Output the (X, Y) coordinate of the center of the cell containing the given text.  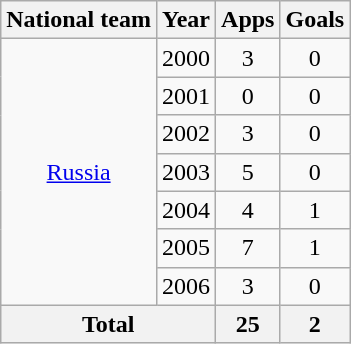
4 (248, 210)
2002 (186, 134)
2004 (186, 210)
Goals (315, 20)
Apps (248, 20)
National team (79, 20)
2 (315, 324)
2000 (186, 58)
2006 (186, 286)
7 (248, 248)
Year (186, 20)
5 (248, 172)
Russia (79, 172)
25 (248, 324)
Total (108, 324)
2005 (186, 248)
2003 (186, 172)
2001 (186, 96)
